Detect which cell encompasses the target text, then output its [X, Y] center coordinate. 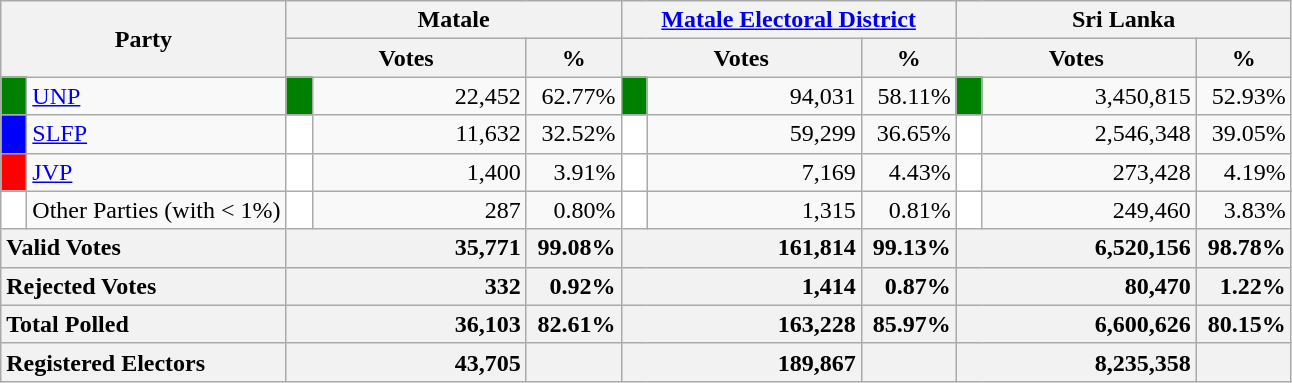
161,814 [741, 248]
189,867 [741, 362]
Matale [454, 20]
3.83% [1244, 210]
0.81% [908, 210]
Party [144, 39]
Matale Electoral District [788, 20]
22,452 [419, 96]
0.87% [908, 286]
80,470 [1076, 286]
Rejected Votes [144, 286]
Total Polled [144, 324]
6,600,626 [1076, 324]
11,632 [419, 134]
287 [419, 210]
SLFP [156, 134]
0.80% [574, 210]
1,414 [741, 286]
99.13% [908, 248]
8,235,358 [1076, 362]
Registered Electors [144, 362]
32.52% [574, 134]
Sri Lanka [1124, 20]
0.92% [574, 286]
59,299 [754, 134]
4.19% [1244, 172]
39.05% [1244, 134]
85.97% [908, 324]
99.08% [574, 248]
4.43% [908, 172]
1.22% [1244, 286]
98.78% [1244, 248]
52.93% [1244, 96]
Other Parties (with < 1%) [156, 210]
80.15% [1244, 324]
43,705 [406, 362]
7,169 [754, 172]
Valid Votes [144, 248]
62.77% [574, 96]
36,103 [406, 324]
35,771 [406, 248]
2,546,348 [1089, 134]
332 [406, 286]
1,400 [419, 172]
3,450,815 [1089, 96]
1,315 [754, 210]
163,228 [741, 324]
249,460 [1089, 210]
36.65% [908, 134]
JVP [156, 172]
3.91% [574, 172]
58.11% [908, 96]
273,428 [1089, 172]
94,031 [754, 96]
6,520,156 [1076, 248]
82.61% [574, 324]
UNP [156, 96]
